Return (X, Y) of the center of cell containing provided text 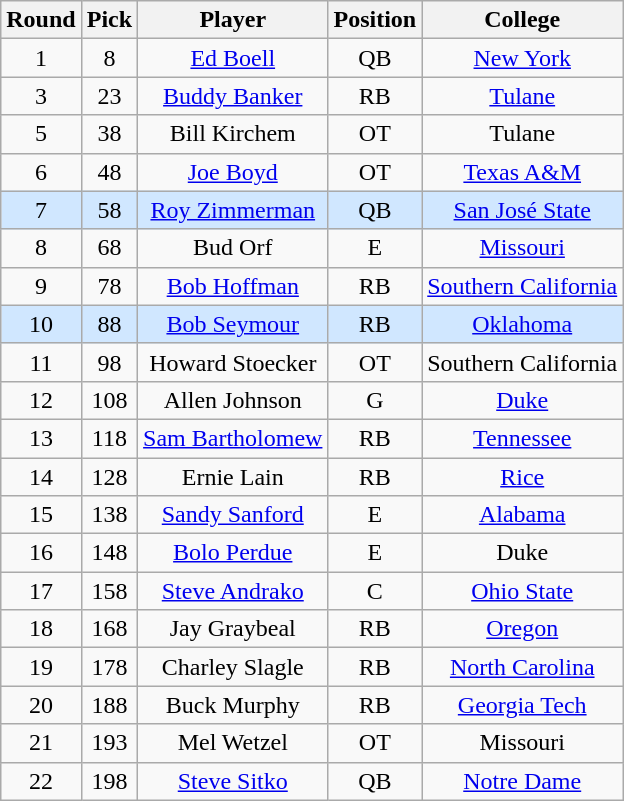
Roy Zimmerman (233, 210)
Jay Graybeal (233, 629)
118 (109, 438)
88 (109, 324)
Buddy Banker (233, 96)
Alabama (522, 515)
78 (109, 286)
Notre Dame (522, 781)
Oklahoma (522, 324)
Round (41, 20)
New York (522, 58)
148 (109, 553)
C (375, 591)
1 (41, 58)
Bolo Perdue (233, 553)
48 (109, 172)
Oregon (522, 629)
20 (41, 705)
Sam Bartholomew (233, 438)
138 (109, 515)
23 (109, 96)
Joe Boyd (233, 172)
3 (41, 96)
168 (109, 629)
G (375, 400)
Bud Orf (233, 248)
128 (109, 477)
Position (375, 20)
Ed Boell (233, 58)
Rice (522, 477)
Bob Seymour (233, 324)
108 (109, 400)
Buck Murphy (233, 705)
193 (109, 743)
Tennessee (522, 438)
14 (41, 477)
Howard Stoecker (233, 362)
6 (41, 172)
17 (41, 591)
38 (109, 134)
Ohio State (522, 591)
Allen Johnson (233, 400)
18 (41, 629)
16 (41, 553)
12 (41, 400)
11 (41, 362)
San José State (522, 210)
198 (109, 781)
Georgia Tech (522, 705)
9 (41, 286)
Mel Wetzel (233, 743)
Bill Kirchem (233, 134)
7 (41, 210)
College (522, 20)
Sandy Sanford (233, 515)
Steve Sitko (233, 781)
188 (109, 705)
178 (109, 667)
13 (41, 438)
5 (41, 134)
Bob Hoffman (233, 286)
98 (109, 362)
Ernie Lain (233, 477)
158 (109, 591)
Charley Slagle (233, 667)
68 (109, 248)
Texas A&M (522, 172)
10 (41, 324)
Player (233, 20)
58 (109, 210)
Steve Andrako (233, 591)
21 (41, 743)
North Carolina (522, 667)
Pick (109, 20)
15 (41, 515)
22 (41, 781)
19 (41, 667)
